Return [x, y] of the center of cell containing provided text 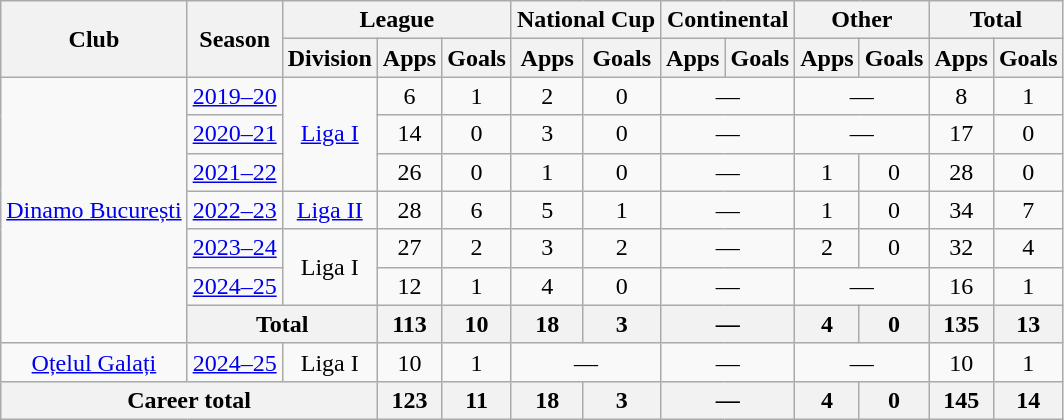
8 [961, 96]
123 [409, 400]
7 [1028, 210]
Dinamo București [94, 210]
2023–24 [234, 248]
Continental [728, 20]
26 [409, 172]
12 [409, 286]
135 [961, 324]
League [396, 20]
17 [961, 134]
Career total [190, 400]
Oțelul Galați [94, 362]
145 [961, 400]
2021–22 [234, 172]
32 [961, 248]
Other [862, 20]
16 [961, 286]
Season [234, 39]
2022–23 [234, 210]
11 [477, 400]
2020–21 [234, 134]
2019–20 [234, 96]
Liga II [330, 210]
National Cup [586, 20]
34 [961, 210]
5 [547, 210]
13 [1028, 324]
Division [330, 58]
Club [94, 39]
27 [409, 248]
113 [409, 324]
